Output the [x, y] coordinate of the center of the cell containing the given text.  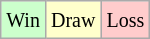
Loss [126, 20]
Win [24, 20]
Draw [72, 20]
